Find where the given text appears and provide that cell's center as [X, Y] coordinate. 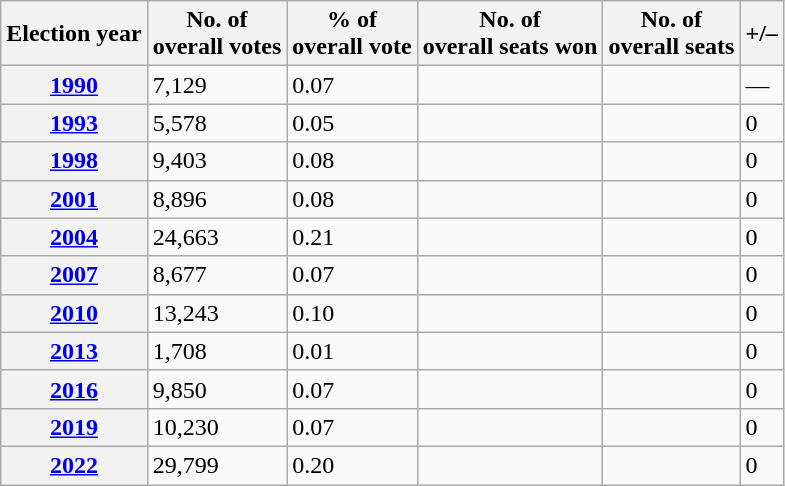
2016 [74, 389]
8,896 [217, 199]
2007 [74, 275]
2010 [74, 313]
10,230 [217, 427]
+/– [762, 34]
13,243 [217, 313]
0.10 [352, 313]
2022 [74, 465]
24,663 [217, 237]
9,403 [217, 161]
— [762, 85]
2004 [74, 237]
Election year [74, 34]
2013 [74, 351]
1993 [74, 123]
1,708 [217, 351]
8,677 [217, 275]
1990 [74, 85]
0.01 [352, 351]
29,799 [217, 465]
5,578 [217, 123]
% ofoverall vote [352, 34]
0.20 [352, 465]
No. ofoverall votes [217, 34]
0.05 [352, 123]
7,129 [217, 85]
2001 [74, 199]
No. ofoverall seats won [510, 34]
0.21 [352, 237]
9,850 [217, 389]
1998 [74, 161]
2019 [74, 427]
No. ofoverall seats [672, 34]
